Return (X, Y) of the center of cell containing provided text 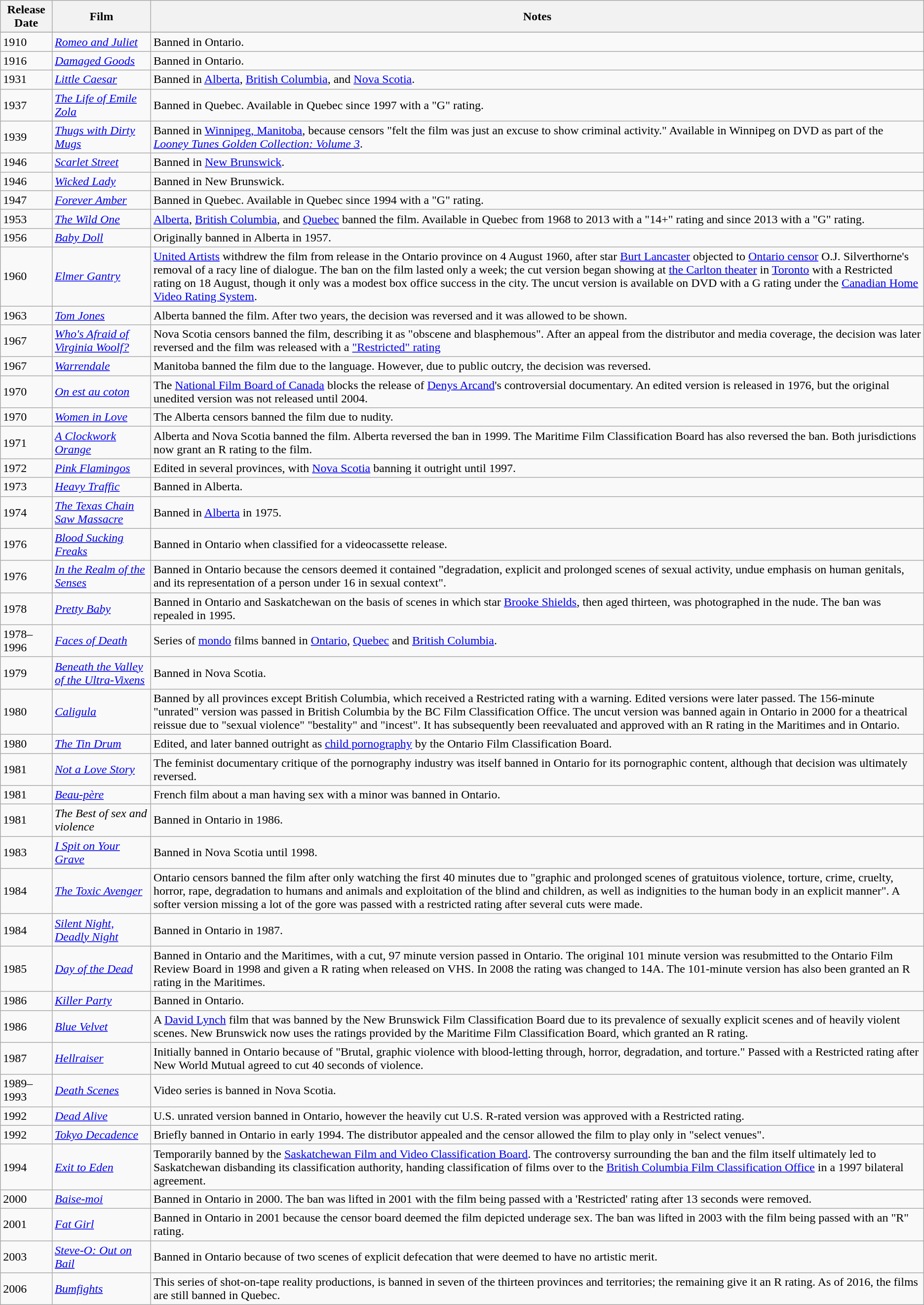
Pink Flamingos (101, 468)
Edited in several provinces, with Nova Scotia banning it outright until 1997. (537, 468)
Death Scenes (101, 1090)
Alberta banned the film. After two years, the decision was reversed and it was allowed to be shown. (537, 316)
Edited, and later banned outright as child pornography by the Ontario Film Classification Board. (537, 744)
Silent Night, Deadly Night (101, 930)
Exit to Eden (101, 1167)
The Toxic Avenger (101, 891)
1963 (27, 316)
2003 (27, 1256)
Banned in Alberta in 1975. (537, 513)
Dead Alive (101, 1116)
Little Caesar (101, 79)
Banned in Quebec. Available in Quebec since 1994 with a "G" rating. (537, 200)
1974 (27, 513)
1953 (27, 219)
2000 (27, 1199)
Day of the Dead (101, 969)
Blood Sucking Freaks (101, 544)
Originally banned in Alberta in 1957. (537, 237)
1971 (27, 442)
Wicked Lady (101, 181)
Bumfights (101, 1289)
Release Date (27, 17)
Briefly banned in Ontario in early 1994. The distributor appealed and the censor allowed the film to play only in "select venues". (537, 1135)
1978 (27, 608)
1983 (27, 852)
Banned in Quebec. Available in Quebec since 1997 with a "G" rating. (537, 105)
2006 (27, 1289)
I Spit on Your Grave (101, 852)
Film (101, 17)
Not a Love Story (101, 769)
Damaged Goods (101, 61)
Caligula (101, 712)
1956 (27, 237)
1937 (27, 105)
Series of mondo films banned in Ontario, Quebec and British Columbia. (537, 641)
Banned in Ontario when classified for a videocassette release. (537, 544)
Killer Party (101, 1001)
Warrendale (101, 366)
Heavy Traffic (101, 487)
Notes (537, 17)
Banned in Ontario because of two scenes of explicit defecation that were deemed to have no artistic merit. (537, 1256)
Who's Afraid of Virginia Woolf? (101, 341)
1989–1993 (27, 1090)
1985 (27, 969)
Tom Jones (101, 316)
French film about a man having sex with a minor was banned in Ontario. (537, 795)
Faces of Death (101, 641)
1916 (27, 61)
1939 (27, 137)
1931 (27, 79)
Fat Girl (101, 1225)
Banned in Nova Scotia. (537, 672)
1910 (27, 42)
The Best of sex and violence (101, 821)
Beau-père (101, 795)
The Texas Chain Saw Massacre (101, 513)
1947 (27, 200)
The Wild One (101, 219)
Blue Velvet (101, 1026)
Romeo and Juliet (101, 42)
Banned in Ontario in 2000. The ban was lifted in 2001 with the film being passed with a 'Restricted' rating after 13 seconds were removed. (537, 1199)
Pretty Baby (101, 608)
Thugs with Dirty Mugs (101, 137)
Beneath the Valley of the Ultra-Vixens (101, 672)
Manitoba banned the film due to the language. However, due to public outcry, the decision was reversed. (537, 366)
1960 (27, 277)
Scarlet Street (101, 162)
1994 (27, 1167)
A Clockwork Orange (101, 442)
Hellraiser (101, 1059)
Tokyo Decadence (101, 1135)
1973 (27, 487)
Women in Love (101, 417)
Steve-O: Out on Bail (101, 1256)
On est au coton (101, 392)
Banned in Ontario in 1986. (537, 821)
The Alberta censors banned the film due to nudity. (537, 417)
In the Realm of the Senses (101, 577)
Banned in Alberta, British Columbia, and Nova Scotia. (537, 79)
Banned in Nova Scotia until 1998. (537, 852)
The Tin Drum (101, 744)
1972 (27, 468)
The Life of Emile Zola (101, 105)
Forever Amber (101, 200)
Banned in Alberta. (537, 487)
Alberta, British Columbia, and Quebec banned the film. Available in Quebec from 1968 to 2013 with a "14+" rating and since 2013 with a "G" rating. (537, 219)
Banned in Ontario in 1987. (537, 930)
1987 (27, 1059)
Video series is banned in Nova Scotia. (537, 1090)
Elmer Gantry (101, 277)
Baise-moi (101, 1199)
1978–1996 (27, 641)
Baby Doll (101, 237)
1979 (27, 672)
U.S. unrated version banned in Ontario, however the heavily cut U.S. R-rated version was approved with a Restricted rating. (537, 1116)
2001 (27, 1225)
